Locate the cell with the specified text and output its [x, y] center coordinate. 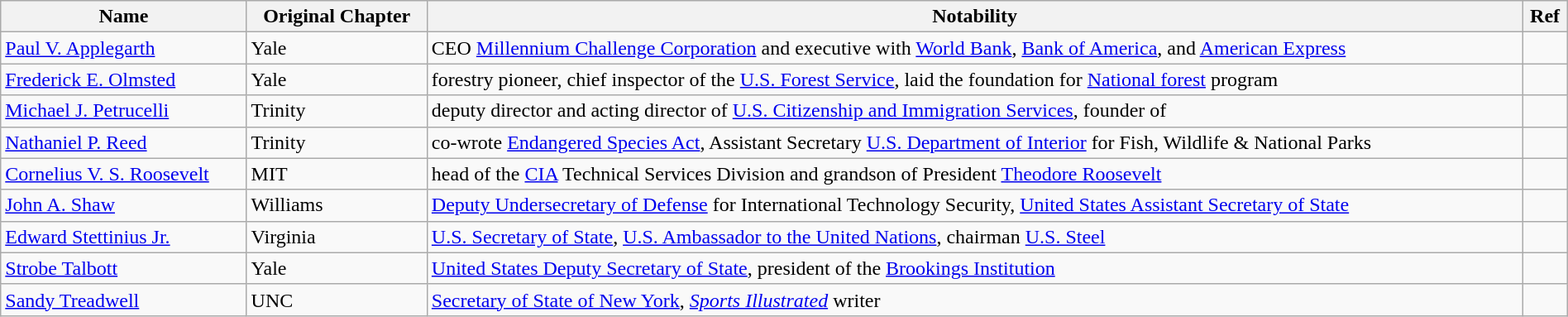
co-wrote Endangered Species Act, Assistant Secretary U.S. Department of Interior for Fish, Wildlife & National Parks [974, 142]
MIT [337, 174]
CEO Millennium Challenge Corporation and executive with World Bank, Bank of America, and American Express [974, 48]
head of the CIA Technical Services Division and grandson of President Theodore Roosevelt [974, 174]
Paul V. Applegarth [124, 48]
forestry pioneer, chief inspector of the U.S. Forest Service, laid the foundation for National forest program [974, 79]
Strobe Talbott [124, 268]
Frederick E. Olmsted [124, 79]
UNC [337, 300]
Cornelius V. S. Roosevelt [124, 174]
U.S. Secretary of State, U.S. Ambassador to the United Nations, chairman U.S. Steel [974, 237]
Name [124, 17]
Michael J. Petrucelli [124, 111]
Nathaniel P. Reed [124, 142]
deputy director and acting director of U.S. Citizenship and Immigration Services, founder of [974, 111]
Secretary of State of New York, Sports Illustrated writer [974, 300]
Notability [974, 17]
Original Chapter [337, 17]
Sandy Treadwell [124, 300]
Edward Stettinius Jr. [124, 237]
Williams [337, 205]
Deputy Undersecretary of Defense for International Technology Security, United States Assistant Secretary of State [974, 205]
United States Deputy Secretary of State, president of the Brookings Institution [974, 268]
Ref [1545, 17]
Virginia [337, 237]
John A. Shaw [124, 205]
